Return the (X, Y) coordinate for the center point of the cell that contains the specified text.  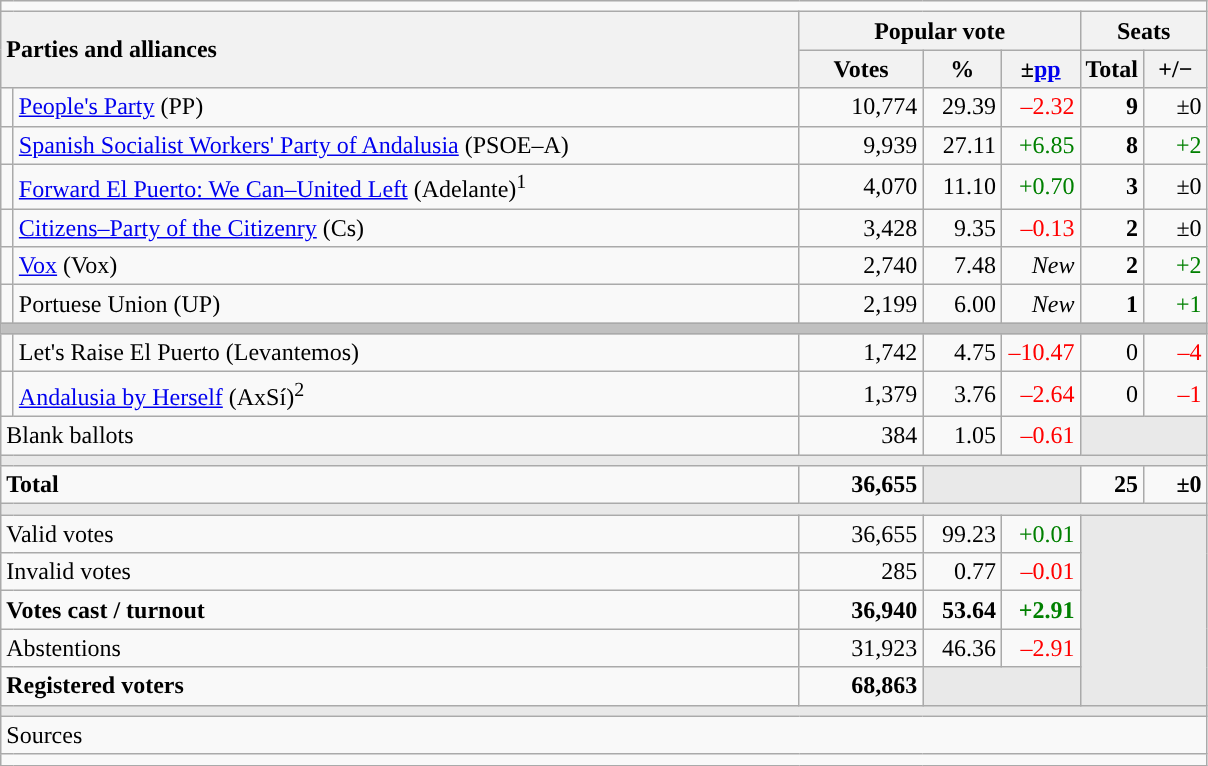
Sources (604, 735)
–2.64 (1040, 394)
Andalusia by Herself (AxSí)2 (406, 394)
6.00 (962, 304)
3 (1112, 186)
3.76 (962, 394)
+1 (1176, 304)
Blank ballots (400, 435)
+2.91 (1040, 610)
3,428 (861, 228)
+/− (1176, 69)
Votes cast / turnout (400, 610)
1,379 (861, 394)
2,199 (861, 304)
Let's Raise El Puerto (Levantemos) (406, 353)
31,923 (861, 648)
1,742 (861, 353)
+6.85 (1040, 145)
99.23 (962, 534)
29.39 (962, 107)
–1 (1176, 394)
+0.70 (1040, 186)
–10.47 (1040, 353)
0.77 (962, 572)
25 (1112, 485)
Votes (861, 69)
Popular vote (940, 31)
–0.01 (1040, 572)
Valid votes (400, 534)
1 (1112, 304)
+0.01 (1040, 534)
–4 (1176, 353)
9,939 (861, 145)
27.11 (962, 145)
4.75 (962, 353)
Abstentions (400, 648)
384 (861, 435)
Spanish Socialist Workers' Party of Andalusia (PSOE–A) (406, 145)
Portuese Union (UP) (406, 304)
% (962, 69)
Invalid votes (400, 572)
Vox (Vox) (406, 266)
8 (1112, 145)
Seats (1144, 31)
36,940 (861, 610)
1.05 (962, 435)
–2.91 (1040, 648)
46.36 (962, 648)
–2.32 (1040, 107)
7.48 (962, 266)
9 (1112, 107)
4,070 (861, 186)
People's Party (PP) (406, 107)
68,863 (861, 686)
53.64 (962, 610)
2,740 (861, 266)
285 (861, 572)
Parties and alliances (400, 50)
–0.61 (1040, 435)
11.10 (962, 186)
Citizens–Party of the Citizenry (Cs) (406, 228)
Registered voters (400, 686)
±pp (1040, 69)
–0.13 (1040, 228)
9.35 (962, 228)
Forward El Puerto: We Can–United Left (Adelante)1 (406, 186)
10,774 (861, 107)
